Find where the given text appears and provide that cell's center as [x, y] coordinate. 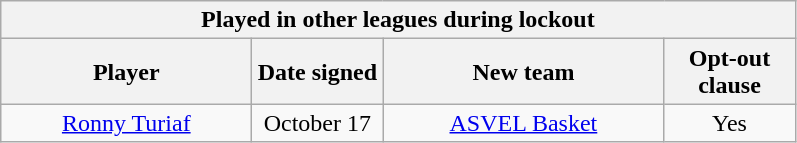
Date signed [318, 72]
Opt-out clause [730, 72]
Yes [730, 123]
Played in other leagues during lockout [398, 20]
New team [524, 72]
Ronny Turiaf [126, 123]
ASVEL Basket [524, 123]
Player [126, 72]
October 17 [318, 123]
